Return the (x, y) coordinate for the center point of the cell that contains the specified text.  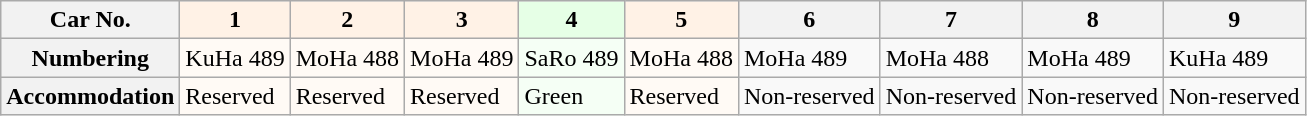
5 (681, 20)
Green (572, 96)
Accommodation (90, 96)
6 (809, 20)
Car No. (90, 20)
1 (235, 20)
4 (572, 20)
8 (1093, 20)
3 (462, 20)
SaRo 489 (572, 58)
7 (951, 20)
9 (1234, 20)
2 (347, 20)
Numbering (90, 58)
